Output the [X, Y] coordinate of the center of the cell containing the given text.  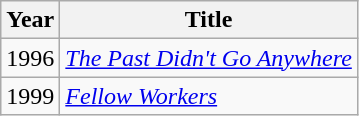
1996 [30, 58]
Title [209, 20]
The Past Didn't Go Anywhere [209, 58]
Year [30, 20]
Fellow Workers [209, 96]
1999 [30, 96]
